Locate the cell with the specified text and output its (X, Y) center coordinate. 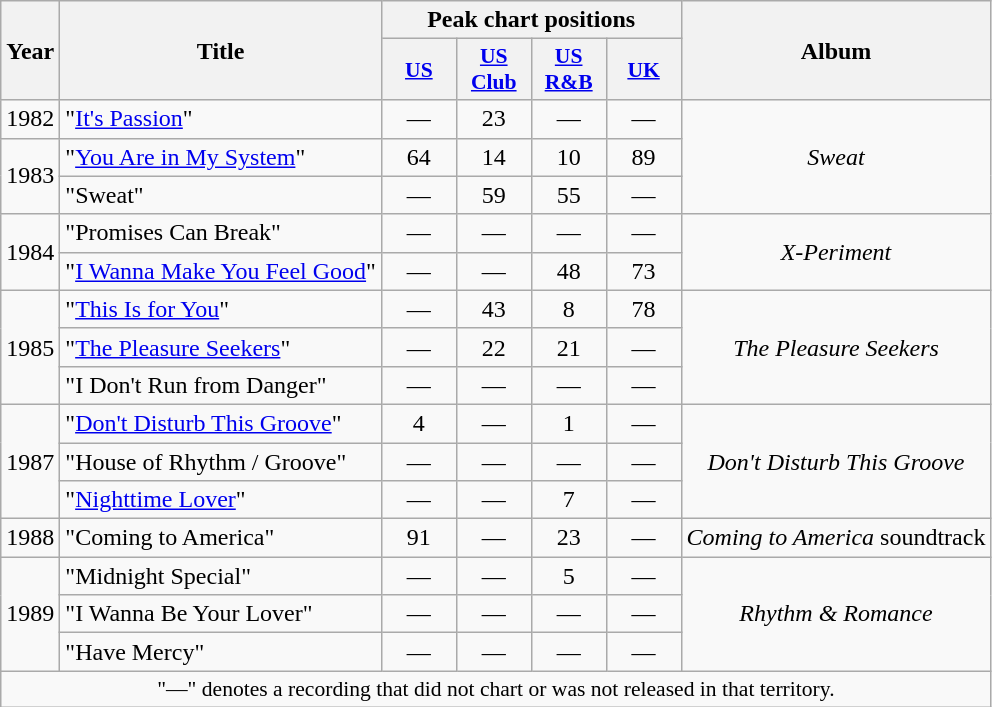
US (418, 70)
1983 (30, 176)
1 (568, 423)
"It's Passion" (221, 119)
59 (494, 195)
Peak chart positions (531, 20)
"Sweat" (221, 195)
1985 (30, 347)
Album (836, 50)
21 (568, 347)
The Pleasure Seekers (836, 347)
78 (644, 309)
55 (568, 195)
89 (644, 157)
91 (418, 538)
Title (221, 50)
UK (644, 70)
1984 (30, 252)
10 (568, 157)
Coming to America soundtrack (836, 538)
"I Don't Run from Danger" (221, 385)
"The Pleasure Seekers" (221, 347)
"—" denotes a recording that did not chart or was not released in that territory. (496, 689)
"Midnight Special" (221, 576)
Rhythm & Romance (836, 614)
4 (418, 423)
US Club (494, 70)
43 (494, 309)
8 (568, 309)
48 (568, 271)
1989 (30, 614)
64 (418, 157)
1982 (30, 119)
"Nighttime Lover" (221, 500)
US R&B (568, 70)
"Have Mercy" (221, 652)
"I Wanna Make You Feel Good" (221, 271)
1988 (30, 538)
X-Periment (836, 252)
7 (568, 500)
1987 (30, 461)
"House of Rhythm / Groove" (221, 461)
"Don't Disturb This Groove" (221, 423)
22 (494, 347)
Year (30, 50)
Don't Disturb This Groove (836, 461)
"Coming to America" (221, 538)
14 (494, 157)
5 (568, 576)
"This Is for You" (221, 309)
"Promises Can Break" (221, 233)
73 (644, 271)
"I Wanna Be Your Lover" (221, 614)
"You Are in My System" (221, 157)
Sweat (836, 157)
